Locate the cell with the specified text and output its (X, Y) center coordinate. 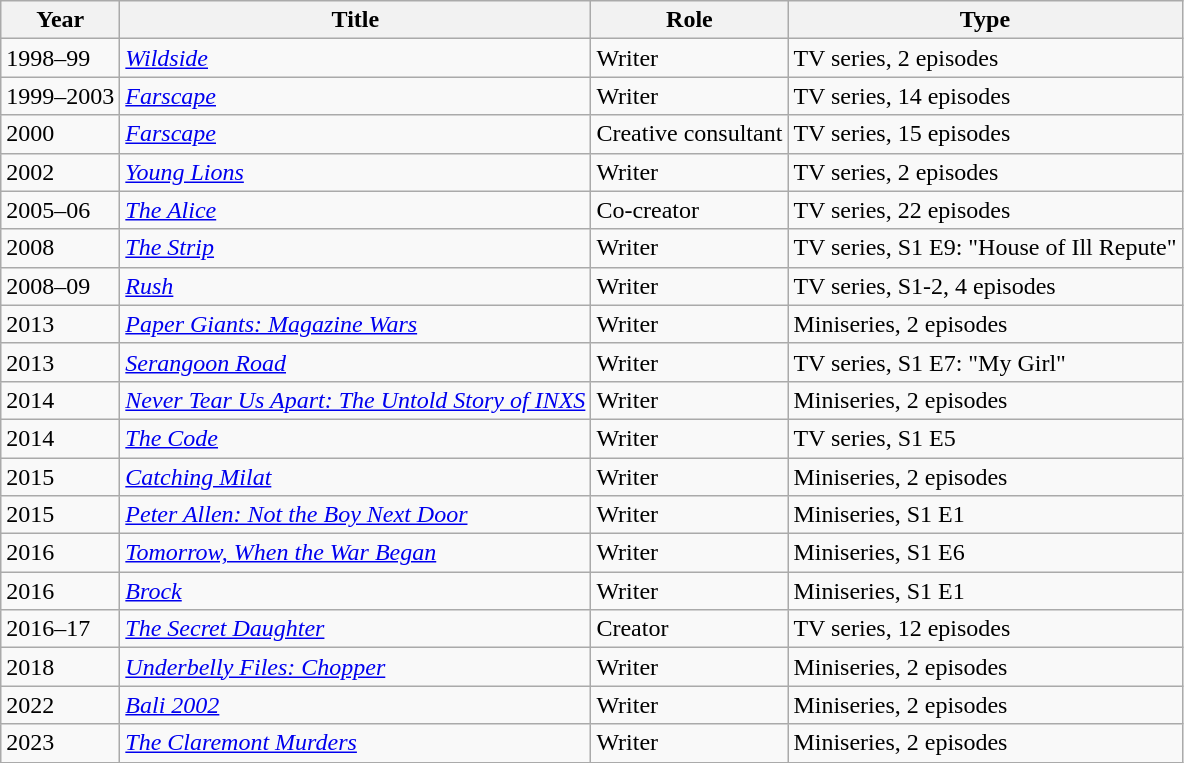
TV series, 12 episodes (985, 629)
Creator (690, 629)
Paper Giants: Magazine Wars (356, 324)
Rush (356, 286)
TV series, S1 E5 (985, 438)
Never Tear Us Apart: The Untold Story of INXS (356, 400)
Type (985, 20)
1998–99 (60, 58)
2008–09 (60, 286)
Peter Allen: Not the Boy Next Door (356, 515)
Miniseries, S1 E6 (985, 553)
1999–2003 (60, 96)
Young Lions (356, 172)
Role (690, 20)
TV series, 15 episodes (985, 134)
Wildside (356, 58)
2016–17 (60, 629)
Catching Milat (356, 477)
TV series, 22 episodes (985, 210)
2008 (60, 248)
The Strip (356, 248)
Underbelly Files: Chopper (356, 667)
Co-creator (690, 210)
2022 (60, 705)
Bali 2002 (356, 705)
TV series, S1 E9: "House of Ill Repute" (985, 248)
2000 (60, 134)
Title (356, 20)
TV series, S1-2, 4 episodes (985, 286)
The Secret Daughter (356, 629)
Year (60, 20)
TV series, 14 episodes (985, 96)
2023 (60, 743)
Creative consultant (690, 134)
The Code (356, 438)
Tomorrow, When the War Began (356, 553)
Serangoon Road (356, 362)
2002 (60, 172)
2018 (60, 667)
The Alice (356, 210)
TV series, S1 E7: "My Girl" (985, 362)
Brock (356, 591)
2005–06 (60, 210)
The Claremont Murders (356, 743)
